Locate the cell with the specified text and output its (X, Y) center coordinate. 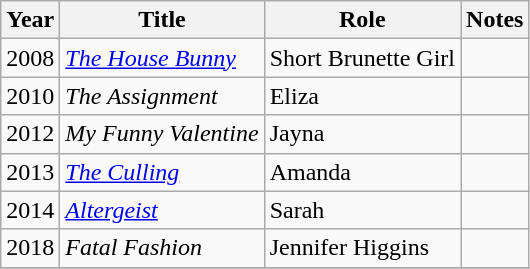
2008 (30, 58)
Role (362, 20)
The Assignment (162, 96)
2013 (30, 172)
Sarah (362, 210)
Amanda (362, 172)
2010 (30, 96)
2014 (30, 210)
The Culling (162, 172)
Notes (495, 20)
Short Brunette Girl (362, 58)
Jennifer Higgins (362, 248)
The House Bunny (162, 58)
My Funny Valentine (162, 134)
Title (162, 20)
Altergeist (162, 210)
2018 (30, 248)
Fatal Fashion (162, 248)
2012 (30, 134)
Jayna (362, 134)
Year (30, 20)
Eliza (362, 96)
